Identify which cell holds the provided text, then report its [X, Y] central coordinate. 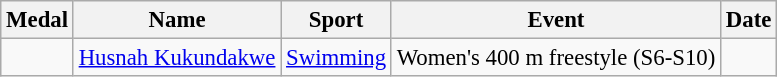
Sport [336, 20]
Women's 400 m freestyle (S6-S10) [556, 58]
Medal [38, 20]
Date [749, 20]
Husnah Kukundakwe [176, 58]
Event [556, 20]
Name [176, 20]
Swimming [336, 58]
